Locate the cell with the specified text and output its (X, Y) center coordinate. 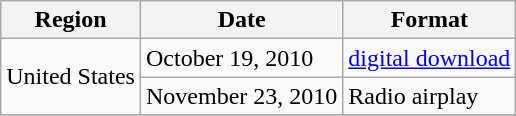
Date (241, 20)
November 23, 2010 (241, 96)
October 19, 2010 (241, 58)
digital download (430, 58)
Format (430, 20)
United States (71, 77)
Region (71, 20)
Radio airplay (430, 96)
